Identify which cell holds the provided text, then report its [x, y] central coordinate. 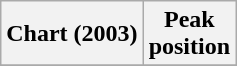
Peakposition [189, 34]
Chart (2003) [72, 34]
